Provide the [X, Y] coordinate of the cell's center where the given text is located.  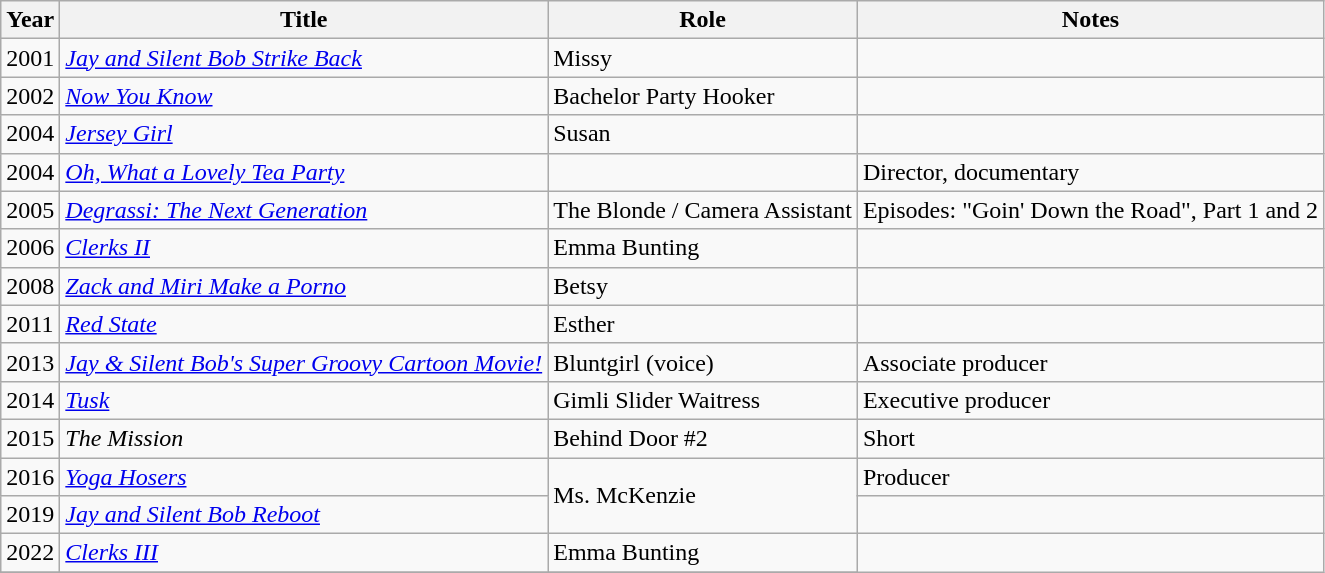
2005 [30, 210]
Red State [304, 324]
Ms. McKenzie [703, 496]
Degrassi: The Next Generation [304, 210]
Jay and Silent Bob Strike Back [304, 58]
Betsy [703, 286]
Clerks III [304, 553]
Jay and Silent Bob Reboot [304, 515]
Clerks II [304, 248]
2001 [30, 58]
2002 [30, 96]
2015 [30, 438]
Bluntgirl (voice) [703, 362]
2016 [30, 477]
Missy [703, 58]
The Blonde / Camera Assistant [703, 210]
Oh, What a Lovely Tea Party [304, 172]
Gimli Slider Waitress [703, 400]
Bachelor Party Hooker [703, 96]
2006 [30, 248]
2011 [30, 324]
Producer [1090, 477]
2013 [30, 362]
2019 [30, 515]
Behind Door #2 [703, 438]
Short [1090, 438]
Zack and Miri Make a Porno [304, 286]
Director, documentary [1090, 172]
Jersey Girl [304, 134]
Notes [1090, 20]
Role [703, 20]
2014 [30, 400]
2022 [30, 553]
Title [304, 20]
Episodes: "Goin' Down the Road", Part 1 and 2 [1090, 210]
Yoga Hosers [304, 477]
Esther [703, 324]
Jay & Silent Bob's Super Groovy Cartoon Movie! [304, 362]
Now You Know [304, 96]
Year [30, 20]
Executive producer [1090, 400]
Tusk [304, 400]
Susan [703, 134]
Associate producer [1090, 362]
2008 [30, 286]
The Mission [304, 438]
